Search for the cell housing the specified text and yield its (X, Y) center coordinate. 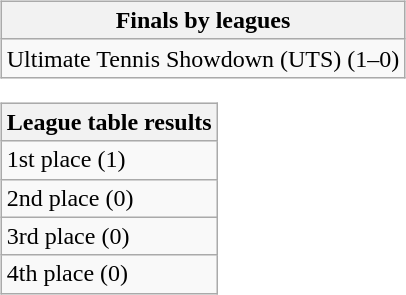
League table results (109, 122)
4th place (0) (109, 274)
2nd place (0) (109, 198)
Finals by leagues (203, 20)
Ultimate Tennis Showdown (UTS) (1–0) (203, 58)
3rd place (0) (109, 236)
1st place (1) (109, 160)
